Provide the [X, Y] coordinate of the cell's center where the given text is located.  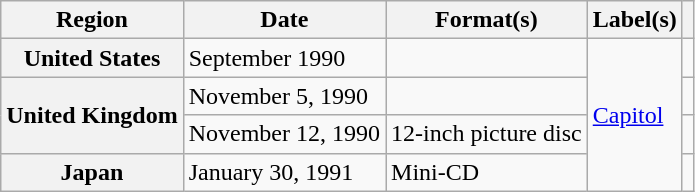
12-inch picture disc [487, 134]
United Kingdom [92, 115]
Mini-CD [487, 172]
November 5, 1990 [284, 96]
Format(s) [487, 20]
September 1990 [284, 58]
Japan [92, 172]
November 12, 1990 [284, 134]
United States [92, 58]
Region [92, 20]
Label(s) [634, 20]
January 30, 1991 [284, 172]
Capitol [634, 115]
Date [284, 20]
